Pinpoint the cell where the given text exists, returning its (X, Y) midpoint coordinate. 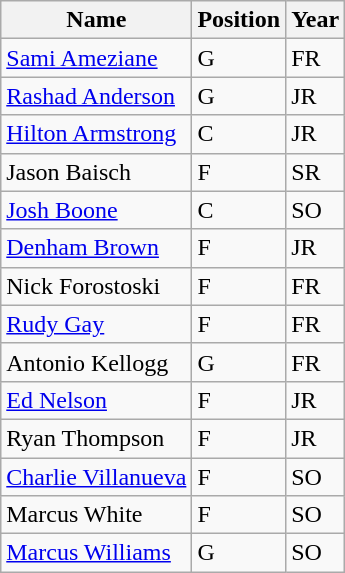
Josh Boone (96, 210)
SR (316, 172)
Jason Baisch (96, 172)
Ed Nelson (96, 400)
Rudy Gay (96, 324)
Year (316, 20)
Marcus White (96, 515)
Ryan Thompson (96, 438)
Sami Ameziane (96, 58)
Charlie Villanueva (96, 477)
Denham Brown (96, 248)
Name (96, 20)
Antonio Kellogg (96, 362)
Rashad Anderson (96, 96)
Nick Forostoski (96, 286)
Hilton Armstrong (96, 134)
Marcus Williams (96, 553)
Position (239, 20)
